From the cell containing the given text, extract its center point as [X, Y] coordinate. 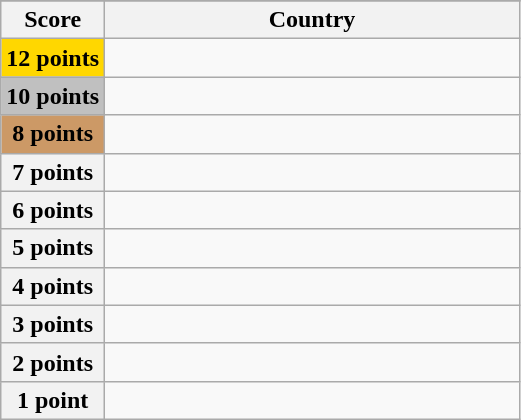
3 points [53, 324]
10 points [53, 96]
6 points [53, 210]
Country [312, 20]
2 points [53, 362]
12 points [53, 58]
7 points [53, 172]
1 point [53, 400]
5 points [53, 248]
4 points [53, 286]
8 points [53, 134]
Score [53, 20]
